For the text-containing cell, return its midpoint in [x, y] coordinate format. 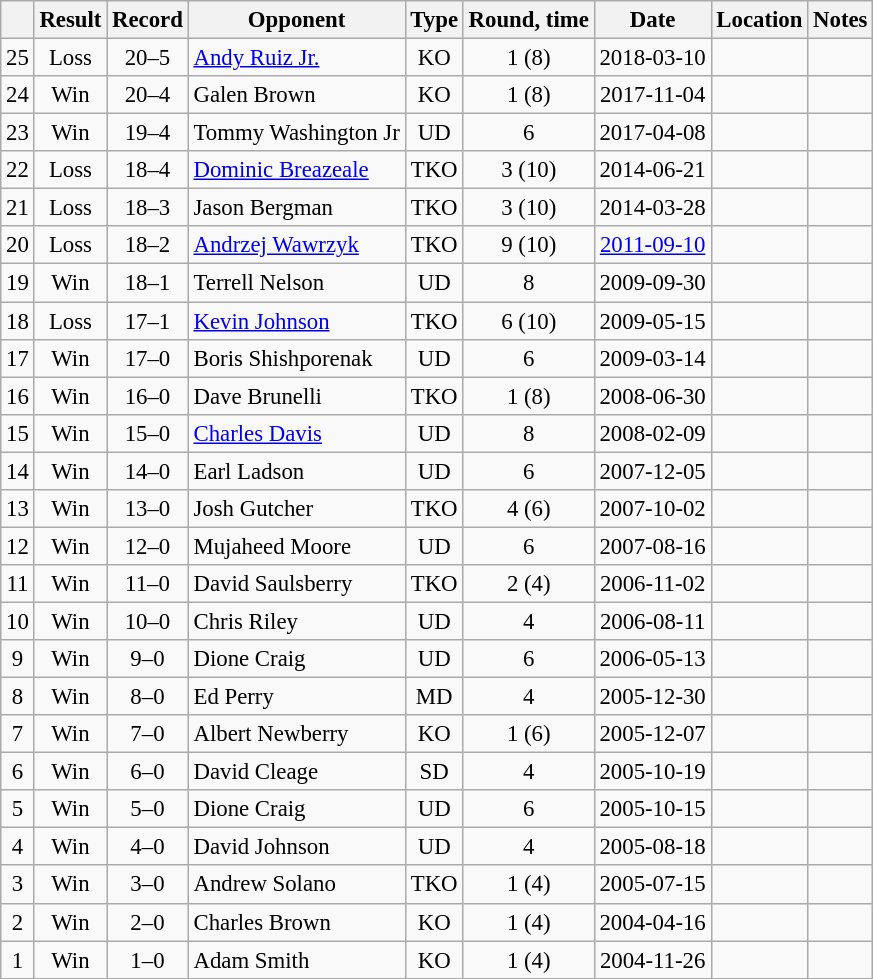
9 [18, 659]
David Cleage [296, 772]
2005-08-18 [652, 847]
Charles Davis [296, 433]
Dave Brunelli [296, 396]
2007-12-05 [652, 471]
Notes [840, 20]
Type [434, 20]
2014-03-28 [652, 208]
Dominic Breazeale [296, 170]
2008-06-30 [652, 396]
20 [18, 245]
Josh Gutcher [296, 509]
Andy Ruiz Jr. [296, 58]
2009-05-15 [652, 321]
2007-08-16 [652, 546]
2005-10-15 [652, 809]
11–0 [148, 584]
2–0 [148, 922]
2 (4) [528, 584]
19 [18, 283]
15–0 [148, 433]
22 [18, 170]
4 (6) [528, 509]
15 [18, 433]
2004-11-26 [652, 960]
2006-05-13 [652, 659]
2008-02-09 [652, 433]
Boris Shishporenak [296, 358]
Date [652, 20]
2005-07-15 [652, 885]
2017-04-08 [652, 133]
2005-10-19 [652, 772]
14–0 [148, 471]
20–5 [148, 58]
14 [18, 471]
13 [18, 509]
2006-08-11 [652, 621]
9 (10) [528, 245]
19–4 [148, 133]
17 [18, 358]
18–4 [148, 170]
7–0 [148, 734]
7 [18, 734]
18 [18, 321]
5–0 [148, 809]
Galen Brown [296, 95]
Andrew Solano [296, 885]
Terrell Nelson [296, 283]
9–0 [148, 659]
18–2 [148, 245]
17–0 [148, 358]
Location [760, 20]
4–0 [148, 847]
Earl Ladson [296, 471]
David Johnson [296, 847]
Ed Perry [296, 697]
21 [18, 208]
Adam Smith [296, 960]
11 [18, 584]
3 [18, 885]
2018-03-10 [652, 58]
Record [148, 20]
2005-12-30 [652, 697]
Result [70, 20]
Opponent [296, 20]
16 [18, 396]
2009-09-30 [652, 283]
25 [18, 58]
David Saulsberry [296, 584]
5 [18, 809]
16–0 [148, 396]
2004-04-16 [652, 922]
23 [18, 133]
8–0 [148, 697]
Charles Brown [296, 922]
2017-11-04 [652, 95]
Andrzej Wawrzyk [296, 245]
6–0 [148, 772]
Round, time [528, 20]
1–0 [148, 960]
17–1 [148, 321]
Jason Bergman [296, 208]
3–0 [148, 885]
2005-12-07 [652, 734]
Kevin Johnson [296, 321]
2 [18, 922]
Albert Newberry [296, 734]
1 [18, 960]
12 [18, 546]
10 [18, 621]
10–0 [148, 621]
2006-11-02 [652, 584]
20–4 [148, 95]
18–3 [148, 208]
2014-06-21 [652, 170]
Chris Riley [296, 621]
2007-10-02 [652, 509]
1 (6) [528, 734]
6 (10) [528, 321]
2009-03-14 [652, 358]
2011-09-10 [652, 245]
12–0 [148, 546]
SD [434, 772]
24 [18, 95]
Mujaheed Moore [296, 546]
18–1 [148, 283]
Tommy Washington Jr [296, 133]
MD [434, 697]
13–0 [148, 509]
